Return [X, Y] of the center of cell containing provided text 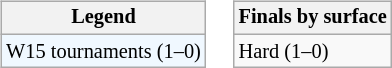
Finals by surface [313, 18]
Hard (1–0) [313, 51]
Legend [103, 18]
W15 tournaments (1–0) [103, 51]
